Scan for the cell matching the given text and deliver its (x, y) coordinate at center. 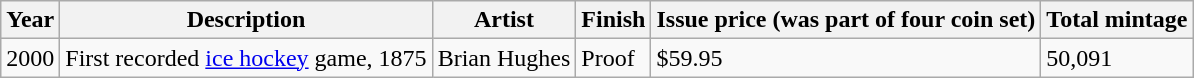
Proof (614, 58)
Issue price (was part of four coin set) (846, 20)
2000 (30, 58)
50,091 (1117, 58)
Brian Hughes (504, 58)
Finish (614, 20)
$59.95 (846, 58)
First recorded ice hockey game, 1875 (246, 58)
Year (30, 20)
Description (246, 20)
Artist (504, 20)
Total mintage (1117, 20)
